Search for the cell housing the specified text and yield its (X, Y) center coordinate. 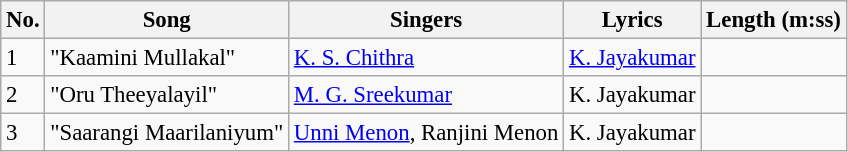
Lyrics (632, 20)
Singers (426, 20)
"Oru Theeyalayil" (167, 95)
2 (23, 95)
K. S. Chithra (426, 58)
"Kaamini Mullakal" (167, 58)
"Saarangi Maarilaniyum" (167, 133)
M. G. Sreekumar (426, 95)
Unni Menon, Ranjini Menon (426, 133)
3 (23, 133)
No. (23, 20)
Length (m:ss) (774, 20)
1 (23, 58)
Song (167, 20)
